Identify which cell holds the provided text, then report its (x, y) central coordinate. 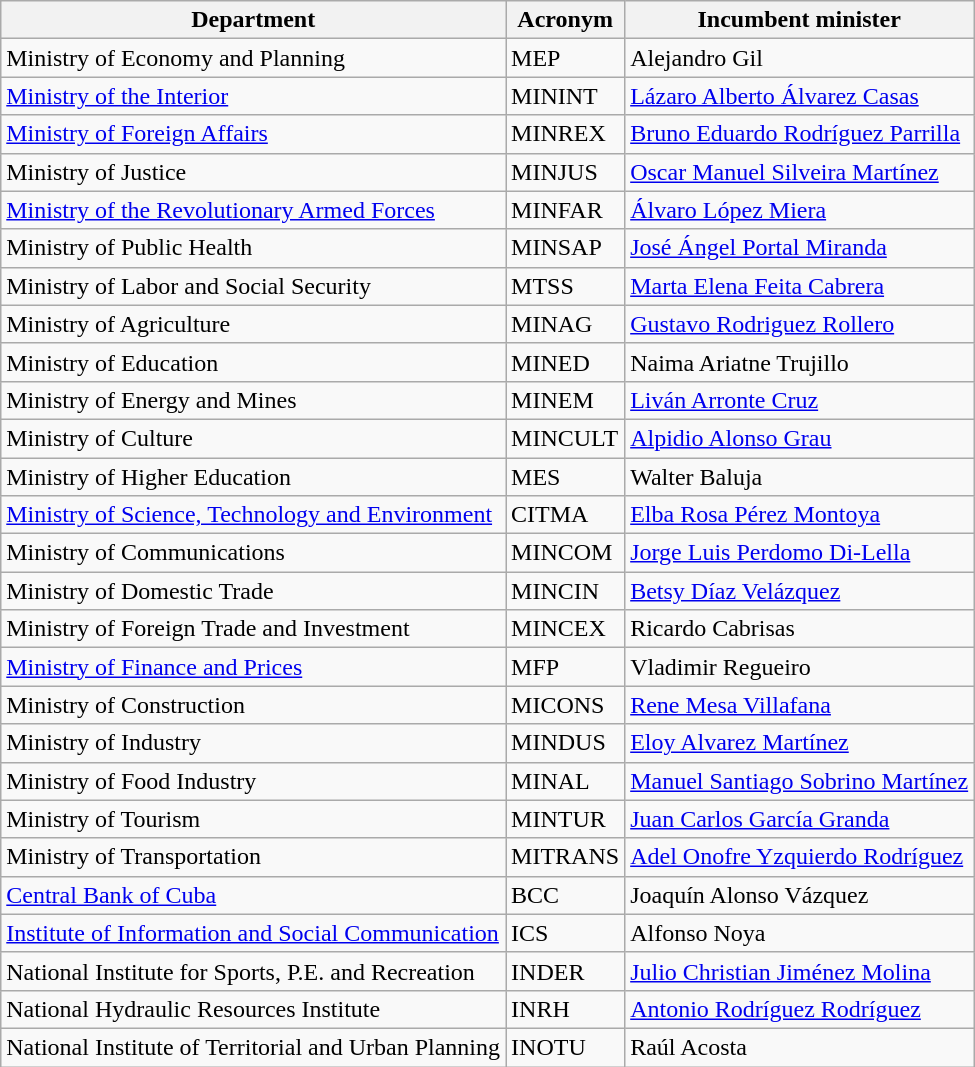
MFP (566, 667)
MINED (566, 362)
Marta Elena Feita Cabrera (800, 286)
Ministry of Communications (254, 553)
Ministry of Industry (254, 743)
MINTUR (566, 819)
INRH (566, 1009)
MITRANS (566, 857)
INOTU (566, 1047)
Walter Baluja (800, 477)
ICS (566, 933)
MTSS (566, 286)
Liván Arronte Cruz (800, 400)
Ministry of Construction (254, 705)
Acronym (566, 20)
MINCIN (566, 591)
BCC (566, 895)
MES (566, 477)
Vladimir Regueiro (800, 667)
MINCEX (566, 629)
Ricardo Cabrisas (800, 629)
Antonio Rodríguez Rodríguez (800, 1009)
Ministry of Domestic Trade (254, 591)
Elba Rosa Pérez Montoya (800, 515)
MEP (566, 58)
National Institute of Territorial and Urban Planning (254, 1047)
Ministry of Labor and Social Security (254, 286)
Alejandro Gil (800, 58)
José Ángel Portal Miranda (800, 248)
MINCOM (566, 553)
Manuel Santiago Sobrino Martínez (800, 781)
Ministry of Foreign Affairs (254, 134)
Ministry of Science, Technology and Environment (254, 515)
Álvaro López Miera (800, 210)
Ministry of Justice (254, 172)
Central Bank of Cuba (254, 895)
Ministry of the Revolutionary Armed Forces (254, 210)
Ministry of Public Health (254, 248)
Ministry of Higher Education (254, 477)
Jorge Luis Perdomo Di-Lella (800, 553)
MINSAP (566, 248)
National Hydraulic Resources Institute (254, 1009)
MICONS (566, 705)
Oscar Manuel Silveira Martínez (800, 172)
Department (254, 20)
Ministry of Culture (254, 438)
Alfonso Noya (800, 933)
Raúl Acosta (800, 1047)
Institute of Information and Social Communication (254, 933)
Ministry of Tourism (254, 819)
MINFAR (566, 210)
Joaquín Alonso Vázquez (800, 895)
MININT (566, 96)
MINAL (566, 781)
INDER (566, 971)
Naima Ariatne Trujillo (800, 362)
Eloy Alvarez Martínez (800, 743)
Ministry of Food Industry (254, 781)
Ministry of Transportation (254, 857)
MINCULT (566, 438)
Lázaro Alberto Álvarez Casas (800, 96)
Bruno Eduardo Rodríguez Parrilla (800, 134)
MINAG (566, 324)
Alpidio Alonso Grau (800, 438)
Betsy Díaz Velázquez (800, 591)
Rene Mesa Villafana (800, 705)
MINEM (566, 400)
Ministry of Economy and Planning (254, 58)
Ministry of Energy and Mines (254, 400)
National Institute for Sports, P.E. and Recreation (254, 971)
CITMA (566, 515)
Ministry of the Interior (254, 96)
Ministry of Education (254, 362)
Adel Onofre Yzquierdo Rodríguez (800, 857)
MINREX (566, 134)
Juan Carlos García Granda (800, 819)
Ministry of Finance and Prices (254, 667)
Incumbent minister (800, 20)
Ministry of Foreign Trade and Investment (254, 629)
Julio Christian Jiménez Molina (800, 971)
Gustavo Rodriguez Rollero (800, 324)
MINDUS (566, 743)
MINJUS (566, 172)
Ministry of Agriculture (254, 324)
